Determine the (X, Y) coordinate at the center of the cell enclosing the given text.  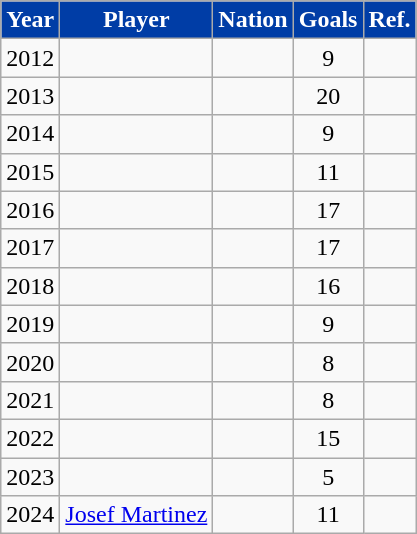
2013 (30, 96)
2022 (30, 438)
Year (30, 20)
Josef Martinez (136, 515)
5 (328, 477)
Goals (328, 20)
15 (328, 438)
2019 (30, 324)
2014 (30, 134)
Ref. (390, 20)
Nation (253, 20)
16 (328, 286)
2021 (30, 400)
2023 (30, 477)
2015 (30, 172)
2012 (30, 58)
2020 (30, 362)
2018 (30, 286)
20 (328, 96)
Player (136, 20)
2017 (30, 248)
2024 (30, 515)
2016 (30, 210)
